Capture the cell that displays the provided text and extract its [X, Y] central coordinate. 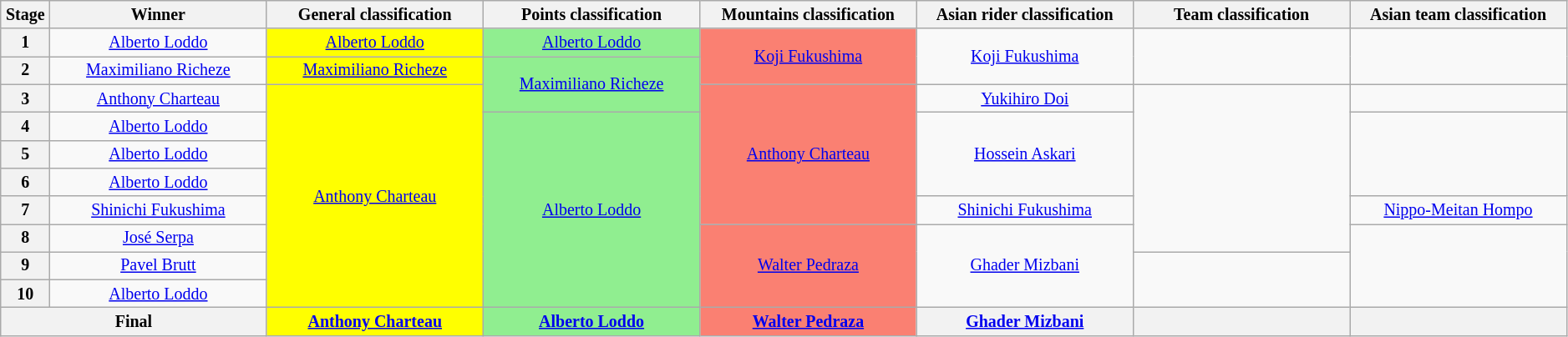
8 [25, 239]
Hossein Askari [1024, 154]
Asian team classification [1459, 15]
5 [25, 153]
José Serpa [159, 239]
6 [25, 182]
10 [25, 294]
Asian rider classification [1024, 15]
Stage [25, 15]
General classification [374, 15]
2 [25, 70]
Team classification [1241, 15]
Winner [159, 15]
3 [25, 98]
Pavel Brutt [159, 265]
7 [25, 210]
1 [25, 43]
Nippo-Meitan Hompo [1459, 210]
Points classification [591, 15]
Yukihiro Doi [1024, 98]
4 [25, 127]
Mountains classification [809, 15]
Final [134, 322]
9 [25, 265]
